From the cell containing the given text, extract its center point as [X, Y] coordinate. 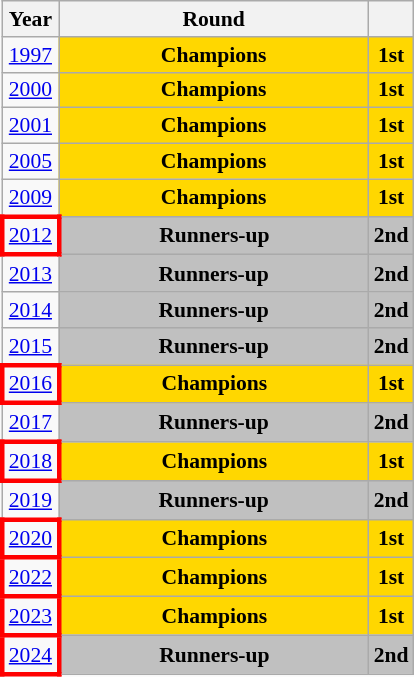
2019 [30, 500]
2005 [30, 162]
2018 [30, 462]
2014 [30, 310]
2022 [30, 578]
Year [30, 19]
2012 [30, 236]
2024 [30, 654]
1997 [30, 55]
2015 [30, 346]
2000 [30, 90]
2017 [30, 424]
2009 [30, 198]
2001 [30, 126]
Round [214, 19]
2023 [30, 616]
2016 [30, 384]
2020 [30, 538]
2013 [30, 274]
